For the text-containing cell, return its midpoint in (x, y) coordinate format. 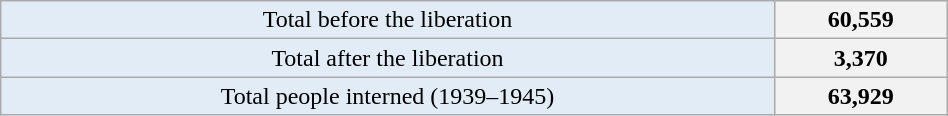
Total people interned (1939–1945) (388, 96)
3,370 (860, 58)
60,559 (860, 20)
Total before the liberation (388, 20)
Total after the liberation (388, 58)
63,929 (860, 96)
